Search for the cell housing the specified text and yield its (X, Y) center coordinate. 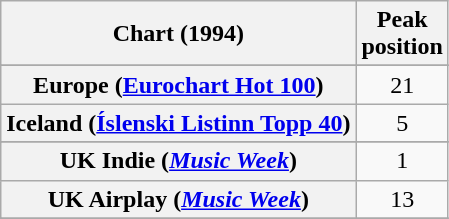
Chart (1994) (178, 34)
UK Indie (Music Week) (178, 161)
21 (402, 85)
Peakposition (402, 34)
13 (402, 199)
5 (402, 123)
Iceland (Íslenski Listinn Topp 40) (178, 123)
UK Airplay (Music Week) (178, 199)
Europe (Eurochart Hot 100) (178, 85)
1 (402, 161)
